Extract the [X, Y] coordinate from the center of the cell holding the provided text.  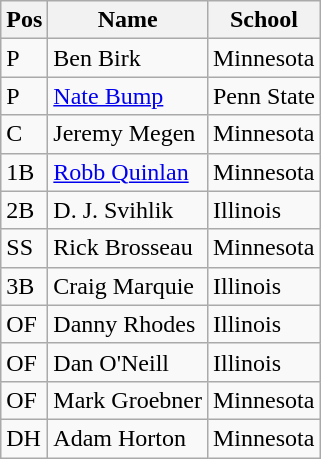
DH [24, 438]
Danny Rhodes [128, 324]
Adam Horton [128, 438]
Rick Brosseau [128, 248]
Penn State [264, 96]
2B [24, 210]
SS [24, 248]
Pos [24, 20]
D. J. Svihlik [128, 210]
Ben Birk [128, 58]
1B [24, 172]
C [24, 134]
Dan O'Neill [128, 362]
Craig Marquie [128, 286]
Jeremy Megen [128, 134]
School [264, 20]
Robb Quinlan [128, 172]
Name [128, 20]
Nate Bump [128, 96]
Mark Groebner [128, 400]
3B [24, 286]
